Extract the [X, Y] coordinate from the center of the cell holding the provided text.  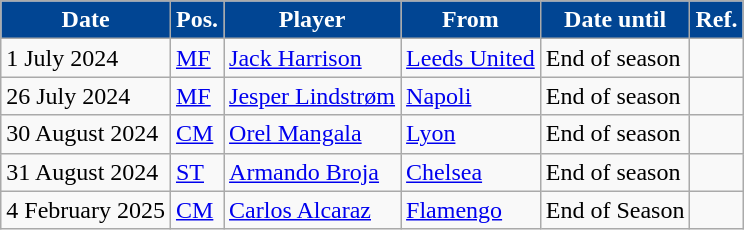
1 July 2024 [86, 58]
26 July 2024 [86, 96]
Chelsea [471, 172]
End of Season [615, 210]
Armando Broja [312, 172]
30 August 2024 [86, 134]
From [471, 20]
Date [86, 20]
ST [196, 172]
Date until [615, 20]
31 August 2024 [86, 172]
Player [312, 20]
Lyon [471, 134]
Flamengo [471, 210]
Carlos Alcaraz [312, 210]
Jesper Lindstrøm [312, 96]
Napoli [471, 96]
Leeds United [471, 58]
Orel Mangala [312, 134]
Pos. [196, 20]
4 February 2025 [86, 210]
Ref. [716, 20]
Jack Harrison [312, 58]
